Pinpoint the cell where the given text exists, returning its (x, y) midpoint coordinate. 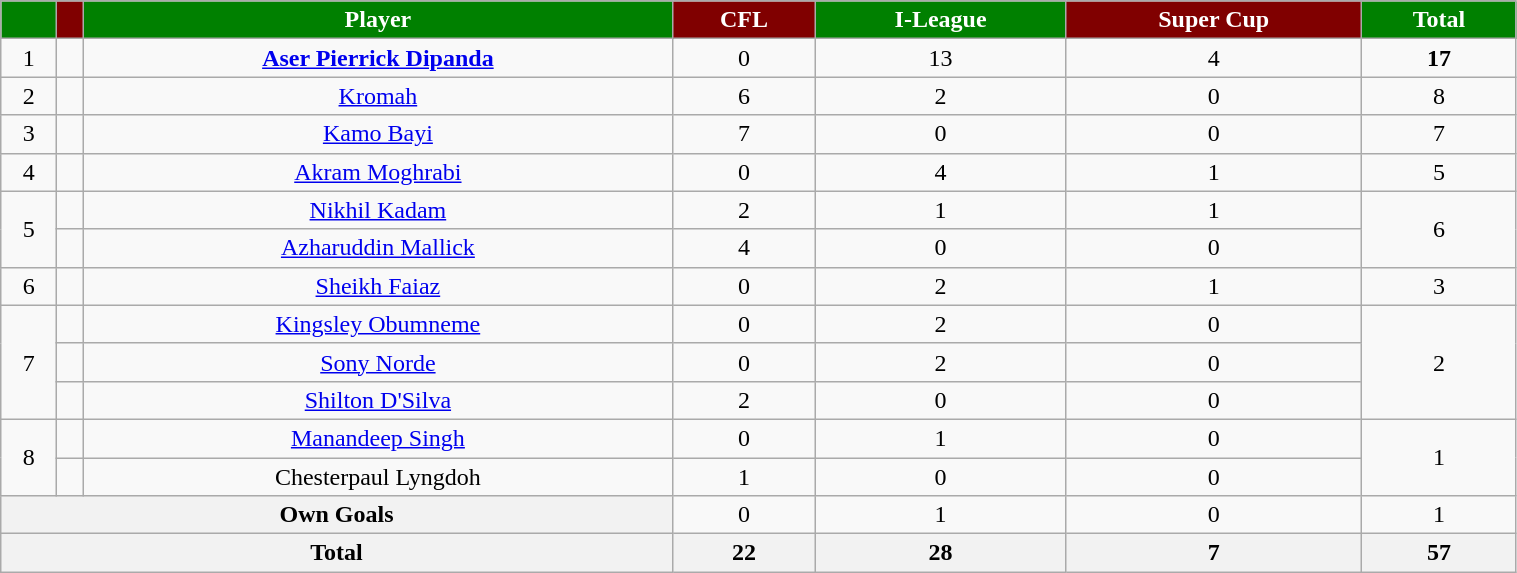
Manandeep Singh (378, 438)
Kromah (378, 96)
Own Goals (337, 515)
13 (941, 58)
Sony Norde (378, 362)
Kingsley Obumneme (378, 324)
CFL (744, 20)
Sheikh Faiaz (378, 286)
I-League (941, 20)
57 (1439, 553)
Nikhil Kadam (378, 210)
22 (744, 553)
Aser Pierrick Dipanda (378, 58)
17 (1439, 58)
Player (378, 20)
28 (941, 553)
Super Cup (1214, 20)
Kamo Bayi (378, 134)
Akram Moghrabi (378, 172)
Azharuddin Mallick (378, 248)
Shilton D'Silva (378, 400)
Chesterpaul Lyngdoh (378, 477)
